Extract the [X, Y] coordinate from the center of the cell holding the provided text.  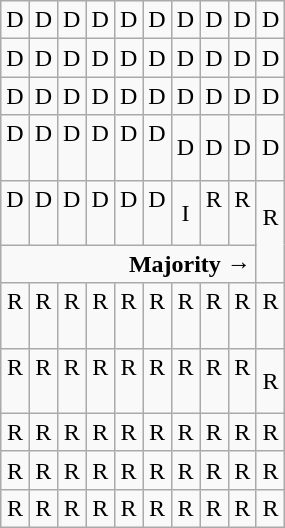
I [185, 212]
Majority → [129, 264]
